Identify which cell holds the provided text, then report its [x, y] central coordinate. 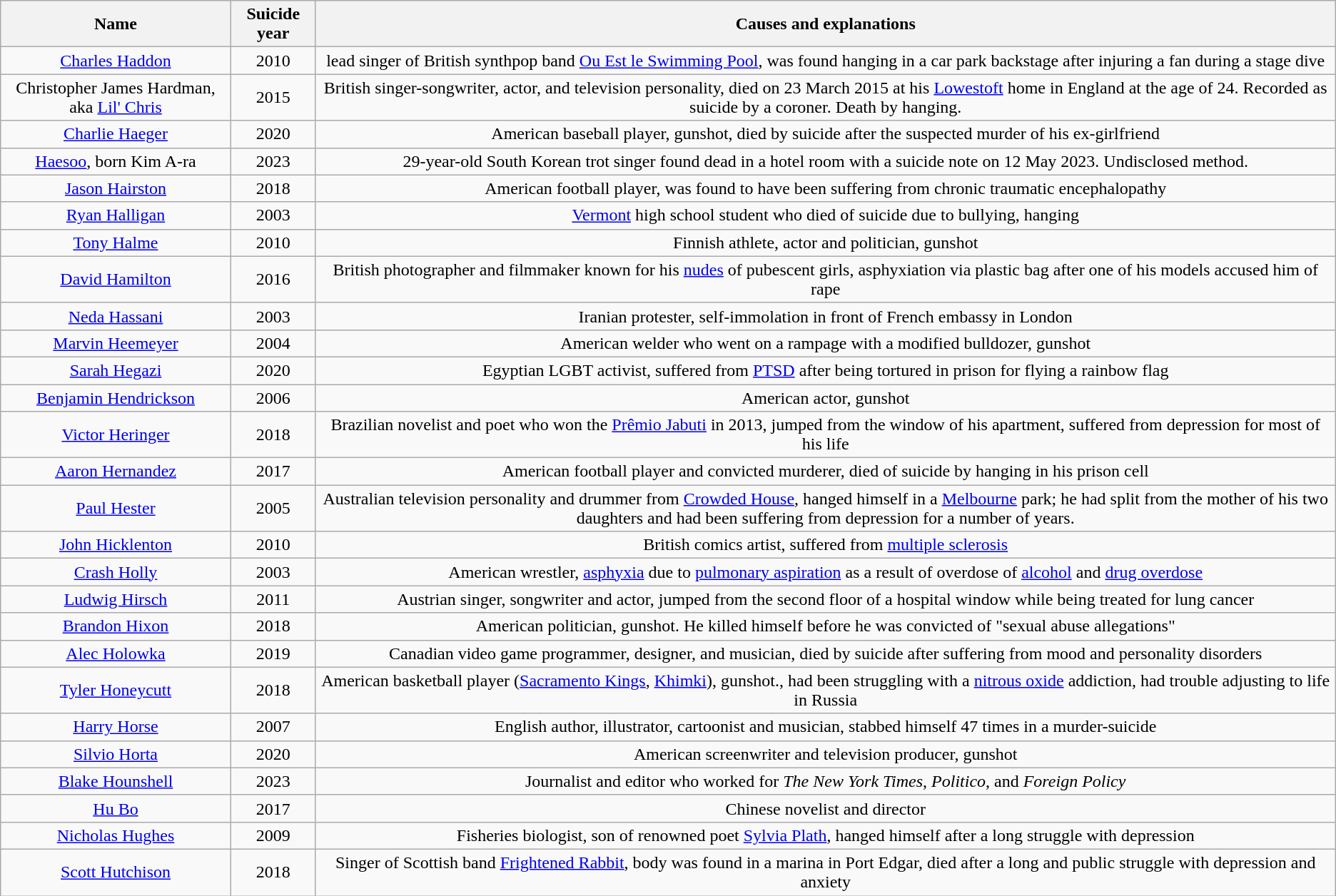
Brandon Hixon [116, 626]
29-year-old South Korean trot singer found dead in a hotel room with a suicide note on 12 May 2023. Undisclosed method. [825, 161]
Charlie Haeger [116, 134]
Benjamin Hendrickson [116, 397]
Name [116, 24]
Nicholas Hughes [116, 835]
American wrestler, asphyxia due to pulmonary aspiration as a result of overdose of alcohol and drug overdose [825, 572]
2009 [273, 835]
2007 [273, 727]
Fisheries biologist, son of renowned poet Sylvia Plath, hanged himself after a long struggle with depression [825, 835]
American football player and convicted murderer, died of suicide by hanging in his prison cell [825, 472]
American welder who went on a rampage with a modified bulldozer, gunshot [825, 343]
Causes and explanations [825, 24]
Canadian video game programmer, designer, and musician, died by suicide after suffering from mood and personality disorders [825, 653]
American screenwriter and television producer, gunshot [825, 754]
American baseball player, gunshot, died by suicide after the suspected murder of his ex-girlfriend [825, 134]
Marvin Heemeyer [116, 343]
Iranian protester, self-immolation in front of French embassy in London [825, 316]
lead singer of British synthpop band Ou Est le Swimming Pool, was found hanging in a car park backstage after injuring a fan during a stage dive [825, 61]
2015 [273, 97]
Crash Holly [116, 572]
Ludwig Hirsch [116, 599]
Tyler Honeycutt [116, 691]
Egyptian LGBT activist, suffered from PTSD after being tortured in prison for flying a rainbow flag [825, 370]
2005 [273, 508]
Austrian singer, songwriter and actor, jumped from the second floor of a hospital window while being treated for lung cancer [825, 599]
Suicide year [273, 24]
Harry Horse [116, 727]
Blake Hounshell [116, 781]
Journalist and editor who worked for The New York Times, Politico, and Foreign Policy [825, 781]
Alec Holowka [116, 653]
English author, illustrator, cartoonist and musician, stabbed himself 47 times in a murder-suicide [825, 727]
British photographer and filmmaker known for his nudes of pubescent girls, asphyxiation via plastic bag after one of his models accused him of rape [825, 280]
Aaron Hernandez [116, 472]
Sarah Hegazi [116, 370]
Victor Heringer [116, 435]
2004 [273, 343]
Christopher James Hardman, aka Lil' Chris [116, 97]
Finnish athlete, actor and politician, gunshot [825, 243]
Jason Hairston [116, 188]
2016 [273, 280]
Vermont high school student who died of suicide due to bullying, hanging [825, 215]
American football player, was found to have been suffering from chronic traumatic encephalopathy [825, 188]
2006 [273, 397]
British comics artist, suffered from multiple sclerosis [825, 545]
Tony Halme [116, 243]
Brazilian novelist and poet who won the Prêmio Jabuti in 2013, jumped from the window of his apartment, suffered from depression for most of his life [825, 435]
Scott Hutchison [116, 872]
Hu Bo [116, 808]
John Hicklenton [116, 545]
Chinese novelist and director [825, 808]
American politician, gunshot. He killed himself before he was convicted of "sexual abuse allegations" [825, 626]
Neda Hassani [116, 316]
David Hamilton [116, 280]
2011 [273, 599]
2019 [273, 653]
Haesoo, born Kim A-ra [116, 161]
Ryan Halligan [116, 215]
Silvio Horta [116, 754]
Charles Haddon [116, 61]
Paul Hester [116, 508]
American actor, gunshot [825, 397]
